Scan for the cell matching the given text and deliver its (x, y) coordinate at center. 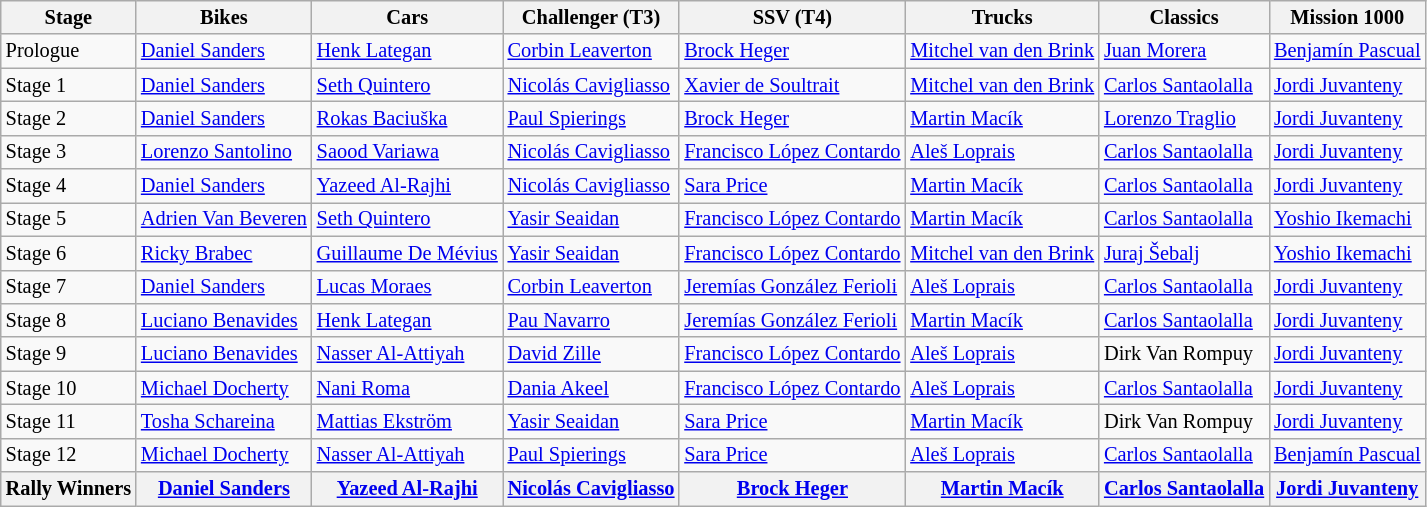
Lucas Moraes (408, 287)
Pau Navarro (592, 320)
Guillaume De Mévius (408, 253)
Adrien Van Beveren (224, 219)
Stage 12 (68, 455)
Rokas Baciuška (408, 118)
Xavier de Soultrait (792, 85)
Stage 4 (68, 186)
Stage 9 (68, 354)
Cars (408, 17)
Classics (1184, 17)
Rally Winners (68, 489)
Saood Variawa (408, 152)
Stage 10 (68, 388)
Trucks (1002, 17)
Lorenzo Santolino (224, 152)
Juan Morera (1184, 51)
Stage 11 (68, 421)
Stage 7 (68, 287)
David Zille (592, 354)
Mattias Ekström (408, 421)
SSV (T4) (792, 17)
Mission 1000 (1347, 17)
Stage 5 (68, 219)
Stage 8 (68, 320)
Lorenzo Traglio (1184, 118)
Ricky Brabec (224, 253)
Stage (68, 17)
Juraj Šebalj (1184, 253)
Bikes (224, 17)
Nani Roma (408, 388)
Stage 1 (68, 85)
Stage 2 (68, 118)
Stage 6 (68, 253)
Stage 3 (68, 152)
Prologue (68, 51)
Tosha Schareina (224, 421)
Dania Akeel (592, 388)
Challenger (T3) (592, 17)
